Determine the (X, Y) coordinate at the center of the cell enclosing the given text.  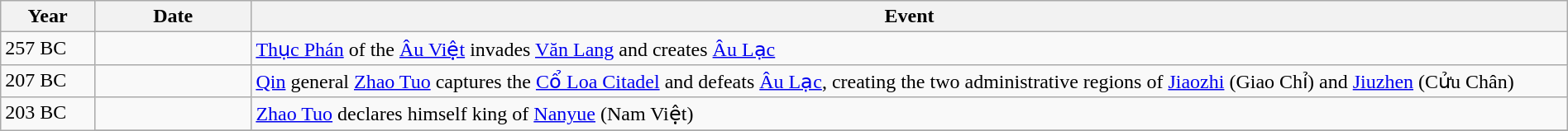
Year (48, 16)
203 BC (48, 114)
Event (910, 16)
Zhao Tuo declares himself king of Nanyue (Nam Việt) (910, 114)
257 BC (48, 49)
207 BC (48, 81)
Date (172, 16)
Thục Phán of the Âu Việt invades Văn Lang and creates Âu Lạc (910, 49)
